Capture the cell that displays the provided text and extract its [x, y] central coordinate. 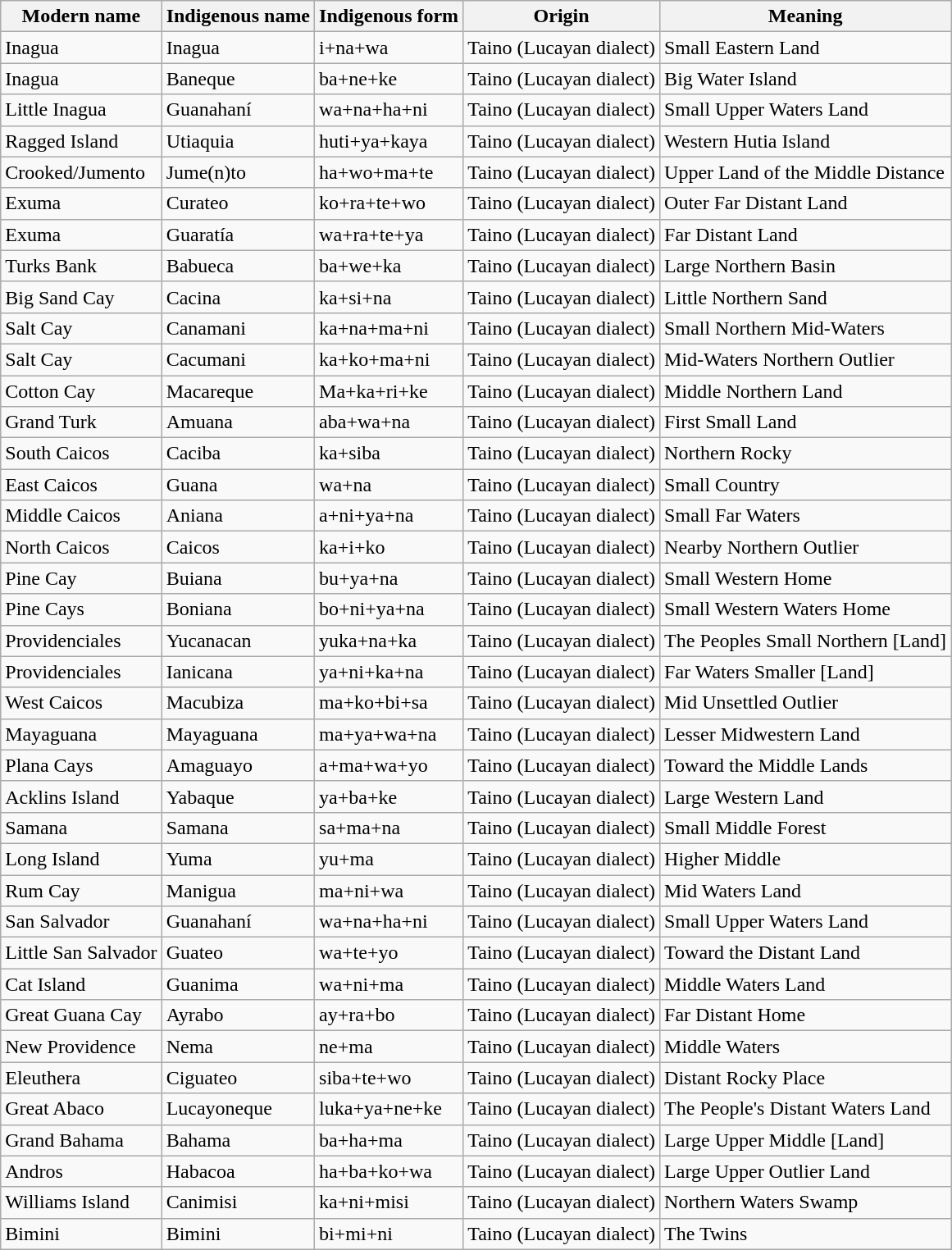
Buiana [238, 578]
Guanima [238, 984]
Yuma [238, 859]
Babueca [238, 266]
siba+te+wo [389, 1078]
Distant Rocky Place [805, 1078]
Far Waters Smaller [Land] [805, 672]
Yucanacan [238, 641]
Big Water Island [805, 79]
ba+we+ka [389, 266]
Modern name [81, 16]
Baneque [238, 79]
i+na+wa [389, 48]
Ragged Island [81, 141]
Habacoa [238, 1171]
Canamani [238, 328]
wa+te+yo [389, 953]
Northern Waters Swamp [805, 1202]
Ma+ka+ri+ke [389, 391]
Nema [238, 1047]
Higher Middle [805, 859]
Cotton Cay [81, 391]
ba+ne+ke [389, 79]
Small Eastern Land [805, 48]
Eleuthera [81, 1078]
ka+ko+ma+ni [389, 359]
Turks Bank [81, 266]
Mid Waters Land [805, 890]
Small Western Waters Home [805, 609]
yu+ma [389, 859]
Pine Cay [81, 578]
Yabaque [238, 796]
Northern Rocky [805, 454]
Acklins Island [81, 796]
San Salvador [81, 922]
Cat Island [81, 984]
Large Upper Middle [Land] [805, 1140]
sa+ma+na [389, 828]
Grand Bahama [81, 1140]
Grand Turk [81, 422]
ka+na+ma+ni [389, 328]
ka+i+ko [389, 547]
Boniana [238, 609]
Middle Waters Land [805, 984]
Middle Waters [805, 1047]
a+ma+wa+yo [389, 765]
Great Guana Cay [81, 1015]
Amaguayo [238, 765]
South Caicos [81, 454]
ay+ra+bo [389, 1015]
Aniana [238, 516]
ma+ko+bi+sa [389, 703]
aba+wa+na [389, 422]
ne+ma [389, 1047]
ma+ya+wa+na [389, 734]
ka+si+na [389, 297]
East Caicos [81, 485]
Williams Island [81, 1202]
Great Abaco [81, 1109]
Caciba [238, 454]
Utiaquia [238, 141]
Origin [562, 16]
ya+ba+ke [389, 796]
Small Country [805, 485]
Little Northern Sand [805, 297]
Guaratía [238, 235]
Small Western Home [805, 578]
Middle Northern Land [805, 391]
Mid Unsettled Outlier [805, 703]
Canimisi [238, 1202]
Plana Cays [81, 765]
Little San Salvador [81, 953]
Upper Land of the Middle Distance [805, 172]
ka+ni+misi [389, 1202]
bu+ya+na [389, 578]
Ayrabo [238, 1015]
ko+ra+te+wo [389, 203]
New Providence [81, 1047]
Toward the Distant Land [805, 953]
Toward the Middle Lands [805, 765]
ha+ba+ko+wa [389, 1171]
Caicos [238, 547]
Jume(n)to [238, 172]
ya+ni+ka+na [389, 672]
Middle Caicos [81, 516]
Bahama [238, 1140]
Crooked/Jumento [81, 172]
Ianicana [238, 672]
Indigenous form [389, 16]
Meaning [805, 16]
Pine Cays [81, 609]
luka+ya+ne+ke [389, 1109]
Far Distant Home [805, 1015]
Far Distant Land [805, 235]
Macareque [238, 391]
Nearby Northern Outlier [805, 547]
Large Northern Basin [805, 266]
Long Island [81, 859]
Andros [81, 1171]
Large Upper Outlier Land [805, 1171]
Mid-Waters Northern Outlier [805, 359]
Lucayoneque [238, 1109]
Big Sand Cay [81, 297]
Cacina [238, 297]
Curateo [238, 203]
Outer Far Distant Land [805, 203]
ma+ni+wa [389, 890]
North Caicos [81, 547]
Manigua [238, 890]
ha+wo+ma+te [389, 172]
yuka+na+ka [389, 641]
wa+ra+te+ya [389, 235]
ka+siba [389, 454]
Little Inagua [81, 110]
West Caicos [81, 703]
huti+ya+kaya [389, 141]
Macubiza [238, 703]
Small Far Waters [805, 516]
Large Western Land [805, 796]
Small Northern Mid-Waters [805, 328]
Indigenous name [238, 16]
Western Hutia Island [805, 141]
First Small Land [805, 422]
The People's Distant Waters Land [805, 1109]
bo+ni+ya+na [389, 609]
wa+ni+ma [389, 984]
The Peoples Small Northern [Land] [805, 641]
a+ni+ya+na [389, 516]
Guateo [238, 953]
Amuana [238, 422]
ba+ha+ma [389, 1140]
bi+mi+ni [389, 1234]
The Twins [805, 1234]
wa+na [389, 485]
Rum Cay [81, 890]
Guana [238, 485]
Cacumani [238, 359]
Small Middle Forest [805, 828]
Ciguateo [238, 1078]
Lesser Midwestern Land [805, 734]
